Find where the given text appears and provide that cell's center as (X, Y) coordinate. 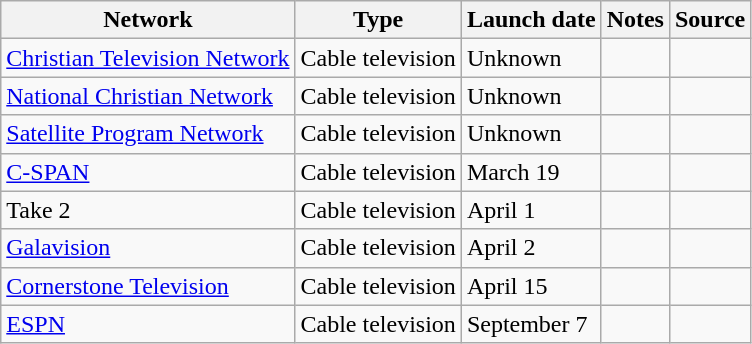
Christian Television Network (148, 58)
Type (378, 20)
April 15 (531, 286)
ESPN (148, 324)
C-SPAN (148, 172)
March 19 (531, 172)
Galavision (148, 248)
Cornerstone Television (148, 286)
Satellite Program Network (148, 134)
Source (710, 20)
National Christian Network (148, 96)
April 1 (531, 210)
April 2 (531, 248)
Launch date (531, 20)
September 7 (531, 324)
Take 2 (148, 210)
Network (148, 20)
Notes (635, 20)
